Return the [X, Y] coordinate for the center point of the cell that contains the specified text.  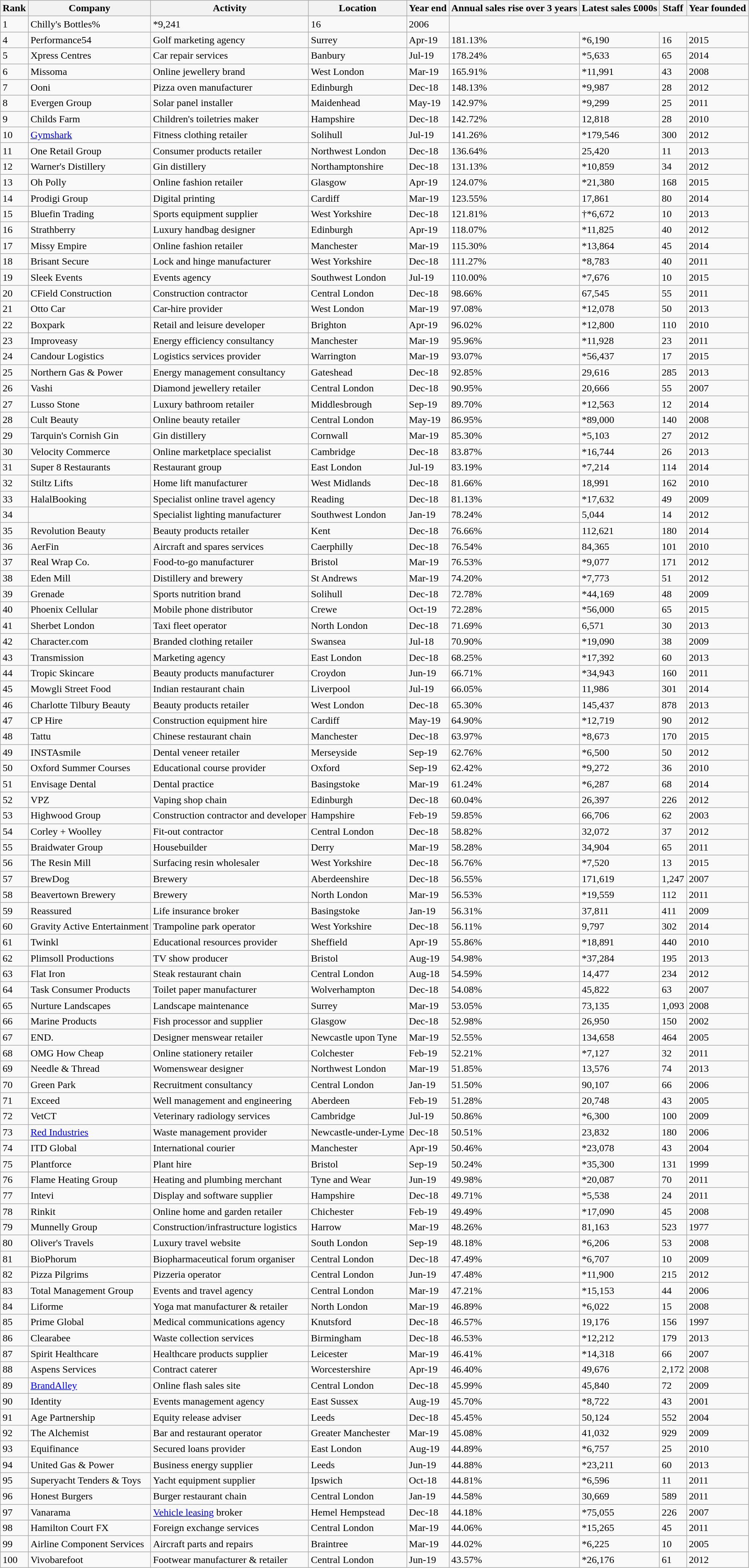
178.24% [514, 56]
Middlesbrough [357, 404]
6 [14, 72]
67 [14, 1037]
East Sussex [357, 1401]
*34,943 [619, 673]
46.57% [514, 1322]
Year founded [717, 8]
121.81% [514, 214]
Missy Empire [90, 246]
Vehicle leasing broker [230, 1512]
Recruitment consultancy [230, 1085]
44.88% [514, 1464]
Cult Beauty [90, 420]
Pizzeria operator [230, 1275]
Flame Heating Group [90, 1180]
88 [14, 1370]
Events and travel agency [230, 1291]
Beavertown Brewery [90, 895]
1,093 [673, 1006]
Ooni [90, 87]
83 [14, 1291]
5 [14, 56]
Warrington [357, 356]
440 [673, 942]
54.59% [514, 974]
150 [673, 1021]
89 [14, 1385]
62.76% [514, 752]
Marine Products [90, 1021]
Missoma [90, 72]
Mowgli Street Food [90, 689]
50,124 [619, 1417]
Strathberry [90, 230]
*8,722 [619, 1401]
*179,546 [619, 135]
BrewDog [90, 879]
1977 [717, 1227]
Footwear manufacturer & retailer [230, 1560]
Highwood Group [90, 816]
Sports equipment supplier [230, 214]
*6,287 [619, 784]
18,991 [619, 483]
55.86% [514, 942]
Events agency [230, 277]
Foreign exchange services [230, 1528]
95 [14, 1481]
68.25% [514, 657]
54.98% [514, 958]
Croydon [357, 673]
Bar and restaurant operator [230, 1433]
20,748 [619, 1101]
118.07% [514, 230]
50.51% [514, 1132]
Gymshark [90, 135]
81.13% [514, 499]
*7,214 [619, 467]
123.55% [514, 198]
Biopharmaceutical forum organiser [230, 1259]
50.24% [514, 1164]
*12,212 [619, 1338]
Oxford Summer Courses [90, 768]
60.04% [514, 800]
11,986 [619, 689]
136.64% [514, 151]
96.02% [514, 325]
75 [14, 1164]
35 [14, 531]
Children's toiletries maker [230, 119]
Super 8 Restaurants [90, 467]
VetCT [90, 1116]
Childs Farm [90, 119]
33 [14, 499]
34,904 [619, 847]
69 [14, 1069]
81 [14, 1259]
*7,773 [619, 578]
52.21% [514, 1053]
64 [14, 990]
83.87% [514, 451]
9 [14, 119]
AerFin [90, 547]
*16,744 [619, 451]
Aug-18 [428, 974]
Dental practice [230, 784]
Sleek Events [90, 277]
Newcastle-under-Lyme [357, 1132]
Evergen Group [90, 103]
Plant hire [230, 1164]
Retail and leisure developer [230, 325]
Boxpark [90, 325]
78 [14, 1212]
411 [673, 910]
Chilly's Bottles% [90, 24]
20 [14, 293]
Candour Logistics [90, 356]
Surfacing resin wholesaler [230, 863]
53.05% [514, 1006]
*9,272 [619, 768]
44.18% [514, 1512]
58.28% [514, 847]
170 [673, 737]
Online jewellery brand [230, 72]
*6,300 [619, 1116]
Aspens Services [90, 1370]
Chinese restaurant chain [230, 737]
Tyne and Wear [357, 1180]
*13,864 [619, 246]
Educational resources provider [230, 942]
Worcestershire [357, 1370]
Golf marketing agency [230, 40]
49.49% [514, 1212]
285 [673, 372]
Staff [673, 8]
85.30% [514, 435]
Honest Burgers [90, 1496]
*20,087 [619, 1180]
29 [14, 435]
Maidenhead [357, 103]
Newcastle upon Tyne [357, 1037]
*15,153 [619, 1291]
56.31% [514, 910]
66,706 [619, 816]
Indian restaurant chain [230, 689]
Northern Gas & Power [90, 372]
Taxi fleet operator [230, 626]
Luxury handbag designer [230, 230]
Home lift manufacturer [230, 483]
112,621 [619, 531]
*44,169 [619, 594]
*5,538 [619, 1195]
81,163 [619, 1227]
523 [673, 1227]
Reading [357, 499]
Secured loans provider [230, 1449]
Online beauty retailer [230, 420]
Gateshead [357, 372]
*8,673 [619, 737]
Events management agency [230, 1401]
179 [673, 1338]
66.71% [514, 673]
171,619 [619, 879]
Year end [428, 8]
26,397 [619, 800]
Total Management Group [90, 1291]
Braintree [357, 1544]
The Alchemist [90, 1433]
58.82% [514, 831]
Energy efficiency consultancy [230, 341]
Solar panel installer [230, 103]
63.97% [514, 737]
19 [14, 277]
31 [14, 467]
Heating and plumbing merchant [230, 1180]
Yacht equipment supplier [230, 1481]
2002 [717, 1021]
*23,078 [619, 1148]
234 [673, 974]
49.71% [514, 1195]
95.96% [514, 341]
2001 [717, 1401]
*5,103 [619, 435]
301 [673, 689]
4 [14, 40]
Healthcare products supplier [230, 1354]
CField Construction [90, 293]
*6,757 [619, 1449]
17,861 [619, 198]
Munnelly Group [90, 1227]
Real Wrap Co. [90, 562]
Specialist online travel agency [230, 499]
49.98% [514, 1180]
46 [14, 705]
48.18% [514, 1243]
48.26% [514, 1227]
Grenade [90, 594]
*18,891 [619, 942]
45.45% [514, 1417]
Revolution Beauty [90, 531]
54.08% [514, 990]
*12,078 [619, 309]
Hamilton Court FX [90, 1528]
23,832 [619, 1132]
77 [14, 1195]
Oxford [357, 768]
51.85% [514, 1069]
Sheffield [357, 942]
Prime Global [90, 1322]
BioPhorum [90, 1259]
Green Park [90, 1085]
*89,000 [619, 420]
87 [14, 1354]
171 [673, 562]
Online flash sales site [230, 1385]
*37,284 [619, 958]
Eden Mill [90, 578]
*10,859 [619, 166]
62.42% [514, 768]
110 [673, 325]
41 [14, 626]
96 [14, 1496]
Life insurance broker [230, 910]
*26,176 [619, 1560]
878 [673, 705]
*17,632 [619, 499]
46.53% [514, 1338]
Red Industries [90, 1132]
52.55% [514, 1037]
Mobile phone distributor [230, 610]
300 [673, 135]
*6,500 [619, 752]
Trampoline park operator [230, 926]
42 [14, 641]
124.07% [514, 182]
Contract caterer [230, 1370]
Task Consumer Products [90, 990]
51.50% [514, 1085]
Northamptonshire [357, 166]
South London [357, 1243]
Spirit Healthcare [90, 1354]
*6,225 [619, 1544]
Burger restaurant chain [230, 1496]
*6,022 [619, 1306]
142.97% [514, 103]
Distillery and brewery [230, 578]
19,176 [619, 1322]
Steak restaurant chain [230, 974]
30,669 [619, 1496]
Superyacht Tenders & Toys [90, 1481]
Landscape maintenance [230, 1006]
26,950 [619, 1021]
8 [14, 103]
Pizza oven manufacturer [230, 87]
140 [673, 420]
Liverpool [357, 689]
Pizza Pilgrims [90, 1275]
29,616 [619, 372]
76.54% [514, 547]
85 [14, 1322]
74.20% [514, 578]
52.98% [514, 1021]
72.78% [514, 594]
*14,318 [619, 1354]
*6,596 [619, 1481]
Oct-19 [428, 610]
22 [14, 325]
Performance54 [90, 40]
Improveasy [90, 341]
*9,077 [619, 562]
Tattu [90, 737]
44.89% [514, 1449]
86.95% [514, 420]
Clearabee [90, 1338]
589 [673, 1496]
112 [673, 895]
84 [14, 1306]
Aberdeen [357, 1101]
Character.com [90, 641]
*6,206 [619, 1243]
International courier [230, 1148]
*9,299 [619, 103]
Envisage Dental [90, 784]
47.49% [514, 1259]
46.40% [514, 1370]
56.55% [514, 879]
99 [14, 1544]
Branded clothing retailer [230, 641]
160 [673, 673]
45,840 [619, 1385]
Sherbet London [90, 626]
98 [14, 1528]
Latest sales £000s [619, 8]
76 [14, 1180]
47 [14, 721]
*12,563 [619, 404]
Colchester [357, 1053]
*5,633 [619, 56]
Brighton [357, 325]
90,107 [619, 1085]
*35,300 [619, 1164]
HalalBooking [90, 499]
552 [673, 1417]
66.05% [514, 689]
Online stationery retailer [230, 1053]
Fish processor and supplier [230, 1021]
90.95% [514, 388]
Xpress Centres [90, 56]
44.58% [514, 1496]
83.19% [514, 467]
*11,900 [619, 1275]
Age Partnership [90, 1417]
Charlotte Tilbury Beauty [90, 705]
Warner's Distillery [90, 166]
One Retail Group [90, 151]
Specialist lighting manufacturer [230, 515]
Annual sales rise over 3 years [514, 8]
86 [14, 1338]
72.28% [514, 610]
65.30% [514, 705]
*6,190 [619, 40]
79 [14, 1227]
*11,928 [619, 341]
Logistics services provider [230, 356]
Tropic Skincare [90, 673]
97.08% [514, 309]
*23,211 [619, 1464]
181.13% [514, 40]
46.41% [514, 1354]
25,420 [619, 151]
56.76% [514, 863]
St Andrews [357, 578]
Car repair services [230, 56]
*7,127 [619, 1053]
Womenswear designer [230, 1069]
46.89% [514, 1306]
Educational course provider [230, 768]
Sports nutrition brand [230, 594]
*7,676 [619, 277]
Hemel Hempstead [357, 1512]
Greater Manchester [357, 1433]
Medical communications agency [230, 1322]
156 [673, 1322]
78.24% [514, 515]
Gravity Active Entertainment [90, 926]
*19,559 [619, 895]
Oct-18 [428, 1481]
Stiltz Lifts [90, 483]
168 [673, 182]
Ipswich [357, 1481]
464 [673, 1037]
*11,825 [619, 230]
73,135 [619, 1006]
44.02% [514, 1544]
50.46% [514, 1148]
142.72% [514, 119]
*6,707 [619, 1259]
Banbury [357, 56]
Fit-out contractor [230, 831]
141.26% [514, 135]
1,247 [673, 879]
Plantforce [90, 1164]
21 [14, 309]
43.57% [514, 1560]
Reassured [90, 910]
Marketing agency [230, 657]
Tarquin's Cornish Gin [90, 435]
†*6,672 [619, 214]
6,571 [619, 626]
71.69% [514, 626]
Transmission [90, 657]
Knutsford [357, 1322]
Diamond jewellery retailer [230, 388]
54 [14, 831]
Identity [90, 1401]
*19,090 [619, 641]
94 [14, 1464]
61.24% [514, 784]
Oliver's Travels [90, 1243]
67,545 [619, 293]
929 [673, 1433]
20,666 [619, 388]
*12,800 [619, 325]
2003 [717, 816]
56 [14, 863]
Swansea [357, 641]
115.30% [514, 246]
Vashi [90, 388]
*15,265 [619, 1528]
Construction equipment hire [230, 721]
98.66% [514, 293]
47.48% [514, 1275]
*17,090 [619, 1212]
Crewe [357, 610]
Harrow [357, 1227]
131.13% [514, 166]
*12,719 [619, 721]
Rinkit [90, 1212]
18 [14, 262]
Toilet paper manufacturer [230, 990]
45.99% [514, 1385]
14,477 [619, 974]
37,811 [619, 910]
Nurture Landscapes [90, 1006]
West Midlands [357, 483]
Digital printing [230, 198]
Airline Component Services [90, 1544]
Car-hire provider [230, 309]
Otto Car [90, 309]
*17,392 [619, 657]
Merseyside [357, 752]
44.81% [514, 1481]
United Gas & Power [90, 1464]
*9,987 [619, 87]
Needle & Thread [90, 1069]
Luxury bathroom retailer [230, 404]
Consumer products retailer [230, 151]
The Resin Mill [90, 863]
Waste management provider [230, 1132]
1997 [717, 1322]
Lock and hinge manufacturer [230, 262]
Wolverhampton [357, 990]
45.08% [514, 1433]
51.28% [514, 1101]
71 [14, 1101]
BrandAlley [90, 1385]
OMG How Cheap [90, 1053]
302 [673, 926]
82 [14, 1275]
Prodigi Group [90, 198]
70.90% [514, 641]
56.11% [514, 926]
Exceed [90, 1101]
*75,055 [619, 1512]
INSTAsmile [90, 752]
Vivobarefoot [90, 1560]
39 [14, 594]
Flat Iron [90, 974]
76.66% [514, 531]
Oh Polly [90, 182]
Beauty products manufacturer [230, 673]
84,365 [619, 547]
64.90% [514, 721]
131 [673, 1164]
Chichester [357, 1212]
195 [673, 958]
Vanarama [90, 1512]
END. [90, 1037]
91 [14, 1417]
57 [14, 879]
47.21% [514, 1291]
148.13% [514, 87]
Yoga mat manufacturer & retailer [230, 1306]
56.53% [514, 895]
Phoenix Cellular [90, 610]
44.06% [514, 1528]
49,676 [619, 1370]
45.70% [514, 1401]
215 [673, 1275]
Equifinance [90, 1449]
12,818 [619, 119]
165.91% [514, 72]
134,658 [619, 1037]
Rank [14, 8]
Brisant Secure [90, 262]
73 [14, 1132]
Lusso Stone [90, 404]
Housebuilder [230, 847]
Liforme [90, 1306]
162 [673, 483]
Vaping shop chain [230, 800]
45,822 [619, 990]
Restaurant group [230, 467]
*21,380 [619, 182]
2,172 [673, 1370]
Waste collection services [230, 1338]
93 [14, 1449]
13,576 [619, 1069]
81.66% [514, 483]
Cornwall [357, 435]
Designer menswear retailer [230, 1037]
9,797 [619, 926]
Derry [357, 847]
59 [14, 910]
41,032 [619, 1433]
Birmingham [357, 1338]
Food-to-go manufacturer [230, 562]
Jul-18 [428, 641]
76.53% [514, 562]
101 [673, 547]
52 [14, 800]
Intevi [90, 1195]
Velocity Commerce [90, 451]
145,437 [619, 705]
Online marketplace specialist [230, 451]
110.00% [514, 277]
Location [357, 8]
Leicester [357, 1354]
Online home and garden retailer [230, 1212]
*56,437 [619, 356]
Braidwater Group [90, 847]
1999 [717, 1164]
Bluefin Trading [90, 214]
CP Hire [90, 721]
Construction/infrastructure logistics [230, 1227]
97 [14, 1512]
*7,520 [619, 863]
Veterinary radiology services [230, 1116]
Well management and engineering [230, 1101]
Company [90, 8]
Dental veneer retailer [230, 752]
*11,991 [619, 72]
*9,241 [230, 24]
Corley + Woolley [90, 831]
5,044 [619, 515]
Caerphilly [357, 547]
Plimsoll Productions [90, 958]
7 [14, 87]
Kent [357, 531]
TV show producer [230, 958]
Display and software supplier [230, 1195]
Construction contractor and developer [230, 816]
ITD Global [90, 1148]
Fitness clothing retailer [230, 135]
111.27% [514, 262]
32,072 [619, 831]
Aircraft parts and repairs [230, 1544]
VPZ [90, 800]
58 [14, 895]
Construction contractor [230, 293]
Aberdeenshire [357, 879]
Activity [230, 8]
Energy management consultancy [230, 372]
92 [14, 1433]
Aircraft and spares services [230, 547]
50.86% [514, 1116]
1 [14, 24]
59.85% [514, 816]
Luxury travel website [230, 1243]
*8,783 [619, 262]
92.85% [514, 372]
*56,000 [619, 610]
Business energy supplier [230, 1464]
Twinkl [90, 942]
114 [673, 467]
Equity release adviser [230, 1417]
93.07% [514, 356]
89.70% [514, 404]
